Search for the cell housing the specified text and yield its [X, Y] center coordinate. 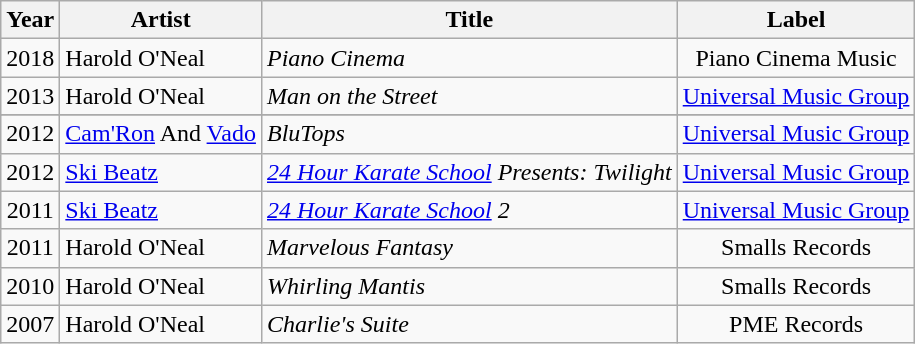
Artist [161, 20]
2018 [30, 58]
BluTops [469, 134]
Cam'Ron And Vado [161, 134]
Whirling Mantis [469, 286]
2010 [30, 286]
Piano Cinema [469, 58]
Marvelous Fantasy [469, 248]
24 Hour Karate School Presents: Twilight [469, 172]
24 Hour Karate School 2 [469, 210]
2007 [30, 324]
Charlie's Suite [469, 324]
Piano Cinema Music [796, 58]
PME Records [796, 324]
Title [469, 20]
Man on the Street [469, 96]
Year [30, 20]
Label [796, 20]
2013 [30, 96]
